Find where the given text appears and provide that cell's center as [X, Y] coordinate. 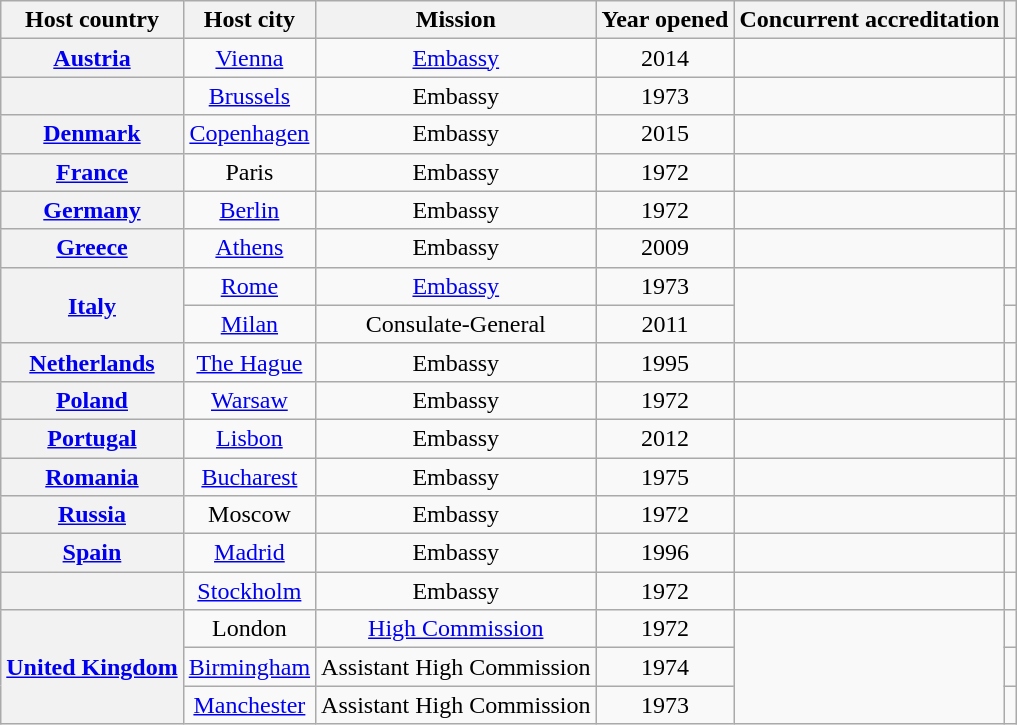
Russia [92, 515]
Stockholm [249, 591]
2014 [665, 58]
Germany [92, 210]
2009 [665, 248]
2011 [665, 324]
1974 [665, 667]
Madrid [249, 553]
France [92, 172]
Warsaw [249, 400]
Bucharest [249, 477]
Berlin [249, 210]
Lisbon [249, 438]
United Kingdom [92, 667]
Romania [92, 477]
Consulate-General [456, 324]
Italy [92, 305]
Milan [249, 324]
Spain [92, 553]
2015 [665, 134]
The Hague [249, 362]
1975 [665, 477]
Mission [456, 20]
Concurrent accreditation [870, 20]
High Commission [456, 629]
Paris [249, 172]
Vienna [249, 58]
London [249, 629]
Greece [92, 248]
Host city [249, 20]
1995 [665, 362]
Denmark [92, 134]
Host country [92, 20]
Austria [92, 58]
Athens [249, 248]
1996 [665, 553]
Poland [92, 400]
Manchester [249, 705]
Brussels [249, 96]
Year opened [665, 20]
Birmingham [249, 667]
Copenhagen [249, 134]
Portugal [92, 438]
Moscow [249, 515]
Rome [249, 286]
2012 [665, 438]
Netherlands [92, 362]
